From the cell containing the given text, extract its center point as [X, Y] coordinate. 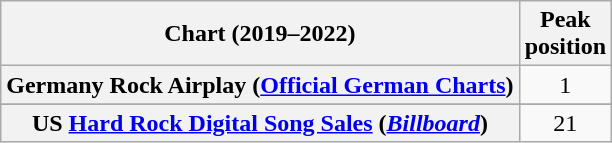
Chart (2019–2022) [260, 34]
US Hard Rock Digital Song Sales (Billboard) [260, 123]
1 [565, 85]
Germany Rock Airplay (Official German Charts) [260, 85]
21 [565, 123]
Peakposition [565, 34]
